Capture the cell that displays the provided text and extract its [x, y] central coordinate. 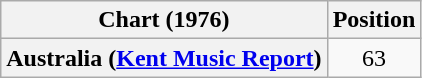
Position [374, 20]
Chart (1976) [164, 20]
63 [374, 58]
Australia (Kent Music Report) [164, 58]
